Output the (X, Y) coordinate of the center of the cell containing the given text.  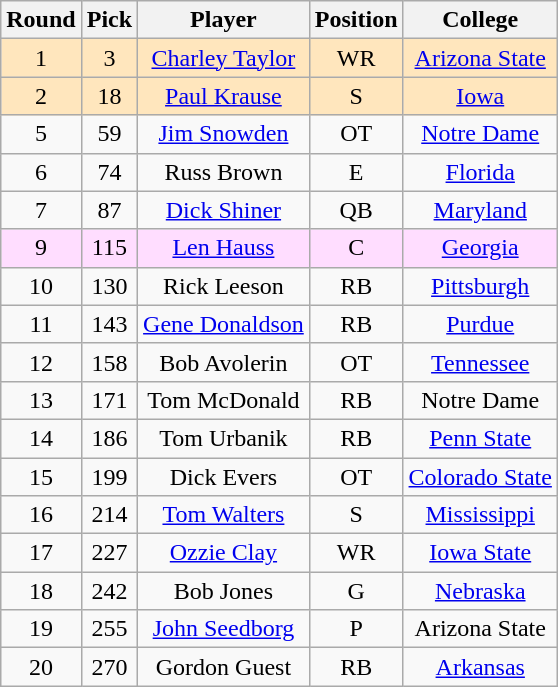
15 (41, 477)
11 (41, 324)
214 (109, 515)
3 (109, 58)
Penn State (480, 438)
Tom McDonald (224, 400)
12 (41, 362)
C (356, 248)
Round (41, 20)
Gordon Guest (224, 667)
Florida (480, 172)
171 (109, 400)
6 (41, 172)
1 (41, 58)
255 (109, 629)
Colorado State (480, 477)
Iowa (480, 96)
2 (41, 96)
Tom Urbanik (224, 438)
Dick Evers (224, 477)
87 (109, 210)
Player (224, 20)
E (356, 172)
115 (109, 248)
9 (41, 248)
Georgia (480, 248)
Len Hauss (224, 248)
227 (109, 553)
143 (109, 324)
Mississippi (480, 515)
Gene Donaldson (224, 324)
P (356, 629)
Nebraska (480, 591)
Iowa State (480, 553)
Paul Krause (224, 96)
Arkansas (480, 667)
Maryland (480, 210)
199 (109, 477)
14 (41, 438)
17 (41, 553)
242 (109, 591)
Bob Avolerin (224, 362)
Jim Snowden (224, 134)
Pittsburgh (480, 286)
Charley Taylor (224, 58)
19 (41, 629)
10 (41, 286)
20 (41, 667)
Rick Leeson (224, 286)
Position (356, 20)
G (356, 591)
270 (109, 667)
College (480, 20)
59 (109, 134)
John Seedborg (224, 629)
Pick (109, 20)
Purdue (480, 324)
Bob Jones (224, 591)
74 (109, 172)
7 (41, 210)
5 (41, 134)
Ozzie Clay (224, 553)
Tom Walters (224, 515)
QB (356, 210)
158 (109, 362)
186 (109, 438)
130 (109, 286)
Russ Brown (224, 172)
16 (41, 515)
Dick Shiner (224, 210)
Tennessee (480, 362)
13 (41, 400)
